Capture the cell that displays the provided text and extract its [x, y] central coordinate. 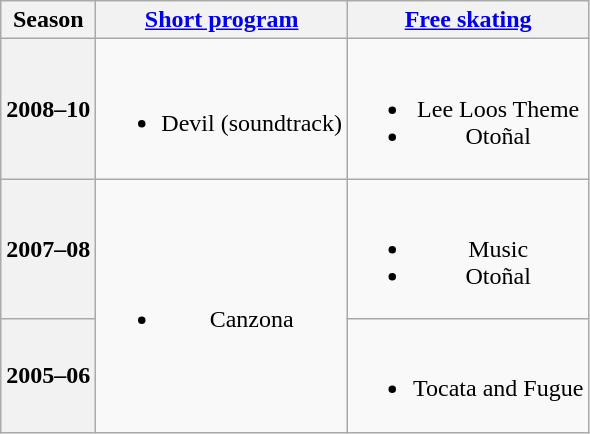
Season [48, 20]
Lee Loos Theme Otoñal [468, 109]
Canzona [222, 306]
2008–10 [48, 109]
Free skating [468, 20]
Devil (soundtrack) [222, 109]
Short program [222, 20]
2007–08 [48, 249]
2005–06 [48, 376]
Music Otoñal [468, 249]
Tocata and Fugue [468, 376]
